Pinpoint the cell where the given text exists, returning its (x, y) midpoint coordinate. 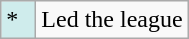
* (18, 20)
Led the league (112, 20)
